Output the (x, y) coordinate of the center of the cell containing the given text.  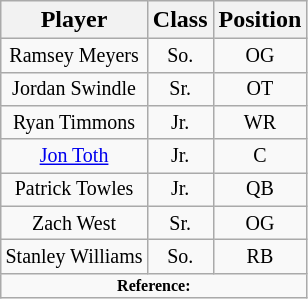
Ramsey Meyers (74, 56)
OT (260, 88)
Position (260, 20)
WR (260, 122)
C (260, 156)
Stanley Williams (74, 256)
Ryan Timmons (74, 122)
Patrick Towles (74, 190)
Zach West (74, 222)
Jon Toth (74, 156)
Reference: (154, 285)
QB (260, 190)
RB (260, 256)
Player (74, 20)
Jordan Swindle (74, 88)
Class (180, 20)
